Find where the given text appears and provide that cell's center as (X, Y) coordinate. 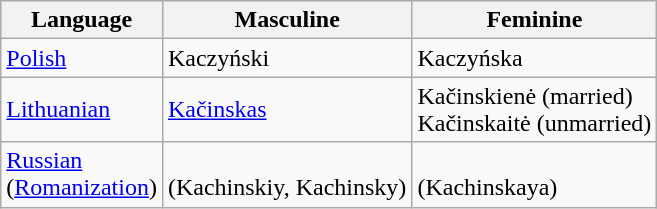
Masculine (286, 20)
Feminine (534, 20)
Russian (Romanization) (82, 174)
Kaczyński (286, 58)
Polish (82, 58)
Kačinskas (286, 110)
Lithuanian (82, 110)
(Kachinskiy, Kachinsky) (286, 174)
Kaczyńska (534, 58)
Language (82, 20)
Kačinskienė (married) Kačinskaitė (unmarried) (534, 110)
(Kachinskaya) (534, 174)
